Determine the (X, Y) coordinate at the center of the cell enclosing the given text.  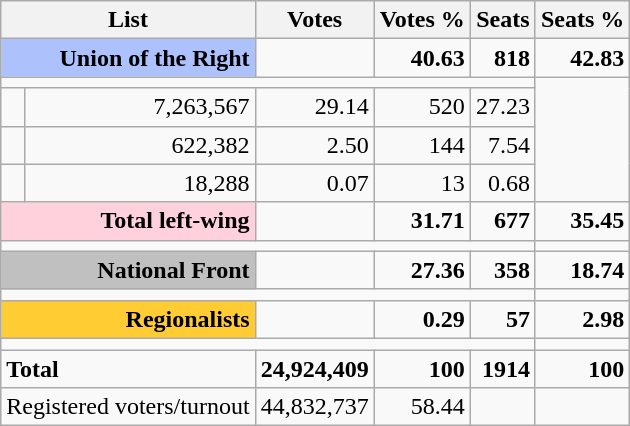
List (128, 20)
144 (422, 145)
Votes % (422, 20)
7.54 (502, 145)
Regionalists (128, 319)
27.36 (422, 270)
Union of the Right (128, 58)
1914 (502, 369)
2.50 (314, 145)
520 (422, 107)
58.44 (422, 407)
0.68 (502, 183)
7,263,567 (140, 107)
Seats (502, 20)
0.07 (314, 183)
Seats % (582, 20)
677 (502, 221)
24,924,409 (314, 369)
Total left-wing (128, 221)
358 (502, 270)
Total (128, 369)
31.71 (422, 221)
57 (502, 319)
National Front (128, 270)
Registered voters/turnout (128, 407)
18.74 (582, 270)
0.29 (422, 319)
35.45 (582, 221)
Votes (314, 20)
13 (422, 183)
29.14 (314, 107)
2.98 (582, 319)
42.83 (582, 58)
27.23 (502, 107)
18,288 (140, 183)
44,832,737 (314, 407)
818 (502, 58)
40.63 (422, 58)
622,382 (140, 145)
